Return [x, y] of the center of cell containing provided text 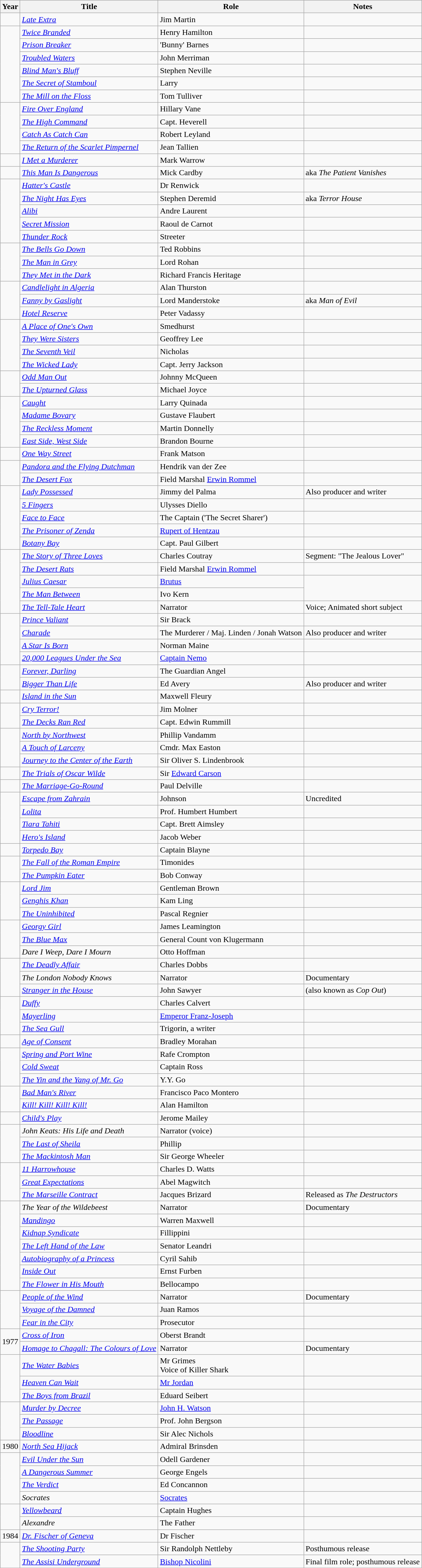
The Trials of Oscar Wilde [89, 773]
Cold Sweat [89, 1067]
The Sea Gull [89, 1029]
Brutus [231, 582]
Kidnap Syndicate [89, 1233]
Great Expectations [89, 1182]
Role [231, 7]
Jacob Weber [231, 837]
The Decks Ran Red [89, 722]
Capt. Brett Aimsley [231, 824]
The Night Has Eyes [89, 198]
Hatter's Castle [89, 186]
Phillip Vandamm [231, 735]
Y.Y. Go [231, 1080]
The Secret of Stamboul [89, 83]
Title [89, 7]
Warren Maxwell [231, 1220]
Duffy [89, 1003]
Pascal Regnier [231, 914]
The Yin and the Yang of Mr. Go [89, 1080]
Caught [89, 403]
A Star Is Born [89, 645]
Odd Man Out [89, 377]
North Sea Hijack [89, 1447]
Mandingo [89, 1220]
Journey to the Center of the Earth [89, 760]
Jacques Brizard [231, 1195]
The Left Hand of the Law [89, 1246]
Martin Donnelly [231, 428]
Streeter [231, 237]
Sir Oliver S. Lindenbrook [231, 760]
The Desert Fox [89, 479]
Captain Blayne [231, 850]
1984 [10, 1536]
Larry Quinada [231, 403]
Homage to Chagall: The Colours of Love [89, 1348]
A Touch of Larceny [89, 747]
Torpedo Bay [89, 850]
Voyage of the Damned [89, 1310]
Bishop Nicolini [231, 1561]
The Story of Three Loves [89, 556]
Dare I Weep, Dare I Mourn [89, 952]
Catch As Catch Can [89, 134]
John Merriman [231, 58]
Odell Gardener [231, 1459]
The Man Between [89, 594]
The Boys from Brazil [89, 1395]
Raoul de Carnot [231, 224]
James Leamington [231, 926]
Capt. Heverell [231, 121]
Robert Leyland [231, 134]
Oberst Brandt [231, 1335]
Alan Hamilton [231, 1105]
The Desert Rats [89, 569]
The Seventh Veil [89, 351]
Fear in the City [89, 1322]
Charles D. Watts [231, 1169]
Inside Out [89, 1271]
A Dangerous Summer [89, 1472]
Heaven Can Wait [89, 1382]
Prison Breaker [89, 45]
Secret Mission [89, 224]
The Shooting Party [89, 1549]
aka Man of Evil [363, 300]
Andre Laurent [231, 211]
Capt. Edwin Rummill [231, 722]
John H. Watson [231, 1408]
General Count von Klugermann [231, 939]
(also known as Cop Out) [363, 990]
Georgy Girl [89, 926]
The Blue Max [89, 939]
Phillip [231, 1143]
Fillippini [231, 1233]
Cross of Iron [89, 1335]
The High Command [89, 121]
Charade [89, 633]
Ernst Furben [231, 1271]
Sir Edward Carson [231, 773]
Segment: "The Jealous Lover" [363, 556]
Evil Under the Sun [89, 1459]
Senator Leandri [231, 1246]
Nicholas [231, 351]
Capt. Paul Gilbert [231, 543]
Botany Bay [89, 543]
Lord Rohan [231, 262]
Bellocampo [231, 1284]
11 Harrowhouse [89, 1169]
Charles Dobbs [231, 965]
East Side, West Side [89, 441]
Sir Alec Nichols [231, 1434]
I Met a Murderer [89, 160]
Bob Conway [231, 875]
Otto Hoffman [231, 952]
The Man in Grey [89, 262]
Johnny McQueen [231, 377]
Jim Molner [231, 709]
Ed Concannon [231, 1485]
Pandora and the Flying Dutchman [89, 467]
Troubled Waters [89, 58]
Age of Consent [89, 1041]
The Mill on the Floss [89, 96]
Paul Delville [231, 786]
Face to Face [89, 518]
Candlelight in Algeria [89, 288]
Late Extra [89, 19]
The Passage [89, 1421]
Gustave Flaubert [231, 415]
Mick Cardby [231, 173]
Released as The Destructors [363, 1195]
aka Terror House [363, 198]
The Tell-Tale Heart [89, 607]
Uncredited [363, 799]
North by Northwest [89, 735]
Jean Tallien [231, 147]
The Return of the Scarlet Pimpernel [89, 147]
Capt. Jerry Jackson [231, 364]
Murder by Decree [89, 1408]
The Marriage-Go-Round [89, 786]
The Captain ('The Secret Sharer') [231, 518]
The Reckless Moment [89, 428]
Autobiography of a Princess [89, 1259]
Eduard Seibert [231, 1395]
George Engels [231, 1472]
5 Fingers [89, 505]
20,000 Leagues Under the Sea [89, 658]
Ed Avery [231, 684]
Timonides [231, 863]
Lolita [89, 812]
A Place of One's Own [89, 326]
Bad Man's River [89, 1092]
Sir Randolph Nettleby [231, 1549]
Cmdr. Max Easton [231, 747]
The Year of the Wildebeest [89, 1208]
Stephen Neville [231, 70]
aka The Patient Vanishes [363, 173]
The Father [231, 1523]
Jerome Mailey [231, 1118]
The Bells Go Down [89, 249]
Notes [363, 7]
Alan Thurston [231, 288]
The Upturned Glass [89, 390]
Prof. John Bergson [231, 1421]
John Sawyer [231, 990]
Dr Renwick [231, 186]
Fire Over England [89, 109]
Child's Play [89, 1118]
Lord Manderstoke [231, 300]
Rafe Crompton [231, 1054]
Michael Joyce [231, 390]
Mr Jordan [231, 1382]
The Wicked Lady [89, 364]
Captain Nemo [231, 658]
'Bunny' Barnes [231, 45]
The Verdict [89, 1485]
The Water Babies [89, 1365]
Richard Francis Heritage [231, 275]
Charles Calvert [231, 1003]
Geoffrey Lee [231, 339]
Abel Magwitch [231, 1182]
Hillary Vane [231, 109]
Stephen Deremid [231, 198]
The Deadly Affair [89, 965]
Dr Fischer [231, 1536]
One Way Street [89, 454]
Yellowbeard [89, 1510]
Sir Brack [231, 620]
Fanny by Gaslight [89, 300]
Spring and Port Wine [89, 1054]
Ulysses Diello [231, 505]
Tiara Tahiti [89, 824]
The Pumpkin Eater [89, 875]
Mr GrimesVoice of Killer Shark [231, 1365]
Brandon Bourne [231, 441]
Narrator (voice) [231, 1131]
Ivo Kern [231, 594]
Kill! Kill! Kill! Kill! [89, 1105]
The Uninhibited [89, 914]
Jim Martin [231, 19]
Thunder Rock [89, 237]
John Keats: His Life and Death [89, 1131]
They Met in the Dark [89, 275]
Peter Vadassy [231, 313]
Bloodline [89, 1434]
Hendrik van der Zee [231, 467]
Tom Tulliver [231, 96]
Juan Ramos [231, 1310]
Mark Warrow [231, 160]
Captain Hughes [231, 1510]
Kam Ling [231, 901]
Ted Robbins [231, 249]
The Marseille Contract [89, 1195]
They Were Sisters [89, 339]
Prince Valiant [89, 620]
Year [10, 7]
Final film role; posthumous release [363, 1561]
Emperor Franz-Joseph [231, 1016]
Francisco Paco Montero [231, 1092]
Voice; Animated short subject [363, 607]
Prosecutor [231, 1322]
Lady Possessed [89, 492]
Island in the Sun [89, 696]
Trigorin, a writer [231, 1029]
Twice Branded [89, 32]
Escape from Zahrain [89, 799]
The Fall of the Roman Empire [89, 863]
Bigger Than Life [89, 684]
Sir George Wheeler [231, 1156]
This Man Is Dangerous [89, 173]
1980 [10, 1447]
Rupert of Hentzau [231, 530]
The Last of Sheila [89, 1143]
Mayerling [89, 1016]
Captain Ross [231, 1067]
Blind Man's Bluff [89, 70]
Stranger in the House [89, 990]
The London Nobody Knows [89, 978]
Madame Bovary [89, 415]
Posthumous release [363, 1549]
Prof. Humbert Humbert [231, 812]
Hotel Reserve [89, 313]
Forever, Darling [89, 671]
Smedhurst [231, 326]
Alexandre [89, 1523]
The Prisoner of Zenda [89, 530]
The Flower in His Mouth [89, 1284]
Lord Jim [89, 888]
The Murderer / Maj. Linden / Jonah Watson [231, 633]
Alibi [89, 211]
Cry Terror! [89, 709]
Larry [231, 83]
Jimmy del Palma [231, 492]
Dr. Fischer of Geneva [89, 1536]
The Guardian Angel [231, 671]
Frank Matson [231, 454]
Admiral Brinsden [231, 1447]
Gentleman Brown [231, 888]
Norman Maine [231, 645]
Julius Caesar [89, 582]
Cyril Sahib [231, 1259]
Henry Hamilton [231, 32]
People of the Wind [89, 1297]
Johnson [231, 799]
Maxwell Fleury [231, 696]
The Mackintosh Man [89, 1156]
Bradley Morahan [231, 1041]
1977 [10, 1341]
Genghis Khan [89, 901]
Charles Coutray [231, 556]
Hero's Island [89, 837]
The Assisi Underground [89, 1561]
